Find where the given text appears and provide that cell's center as (x, y) coordinate. 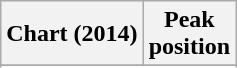
Peakposition (189, 34)
Chart (2014) (72, 34)
